Find where the given text appears and provide that cell's center as (x, y) coordinate. 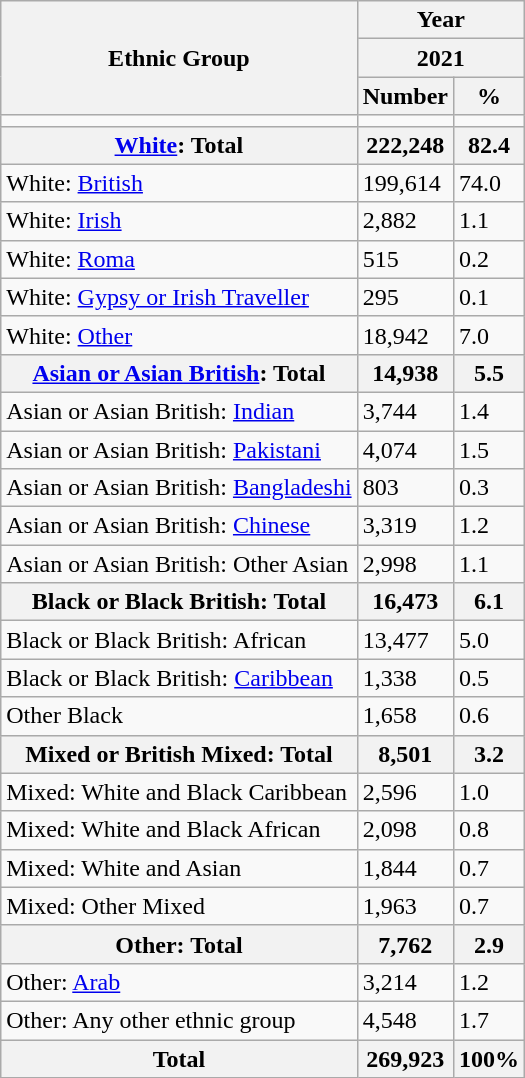
0.1 (490, 297)
Number (405, 96)
3,744 (405, 411)
0.8 (490, 830)
7.0 (490, 335)
100% (490, 1059)
Other: Arab (179, 982)
515 (405, 259)
Mixed or British Mixed: Total (179, 754)
18,942 (405, 335)
3.2 (490, 754)
2,998 (405, 564)
2,098 (405, 830)
2.9 (490, 944)
7,762 (405, 944)
5.0 (490, 640)
White: Other (179, 335)
82.4 (490, 145)
Asian or Asian British: Total (179, 373)
1,338 (405, 678)
Year (440, 20)
White: Gypsy or Irish Traveller (179, 297)
4,074 (405, 449)
16,473 (405, 602)
1,963 (405, 906)
222,248 (405, 145)
Total (179, 1059)
14,938 (405, 373)
1,844 (405, 868)
Black or Black British: African (179, 640)
White: Total (179, 145)
White: Irish (179, 221)
Asian or Asian British: Indian (179, 411)
1.7 (490, 1020)
1.5 (490, 449)
Other: Total (179, 944)
803 (405, 488)
1.4 (490, 411)
Asian or Asian British: Other Asian (179, 564)
3,214 (405, 982)
Other Black (179, 716)
Black or Black British: Total (179, 602)
4,548 (405, 1020)
1,658 (405, 716)
199,614 (405, 183)
13,477 (405, 640)
0.6 (490, 716)
1.0 (490, 792)
Mixed: White and Black Caribbean (179, 792)
2021 (440, 58)
Black or Black British: Caribbean (179, 678)
Asian or Asian British: Pakistani (179, 449)
0.3 (490, 488)
Ethnic Group (179, 58)
Mixed: White and Black African (179, 830)
0.5 (490, 678)
Other: Any other ethnic group (179, 1020)
Asian or Asian British: Bangladeshi (179, 488)
295 (405, 297)
3,319 (405, 526)
Mixed: White and Asian (179, 868)
6.1 (490, 602)
74.0 (490, 183)
Asian or Asian British: Chinese (179, 526)
Mixed: Other Mixed (179, 906)
5.5 (490, 373)
% (490, 96)
8,501 (405, 754)
White: Roma (179, 259)
2,882 (405, 221)
2,596 (405, 792)
269,923 (405, 1059)
0.2 (490, 259)
White: British (179, 183)
